Detect which cell encompasses the target text, then output its [X, Y] center coordinate. 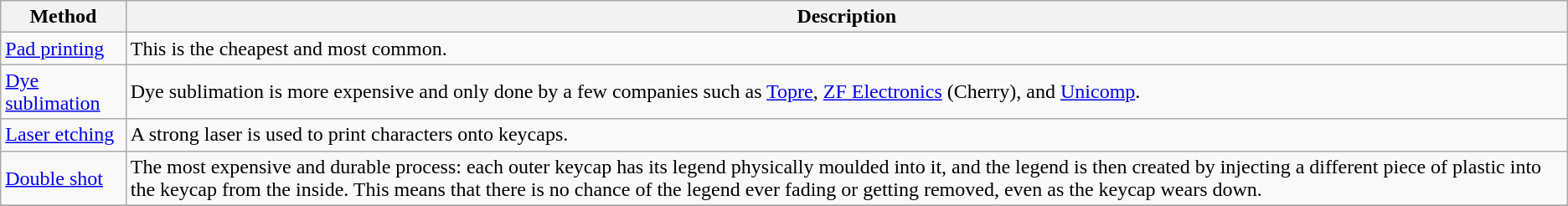
Pad printing [64, 49]
Double shot [64, 178]
Dye sublimation [64, 92]
Method [64, 17]
This is the cheapest and most common. [846, 49]
Laser etching [64, 135]
Dye sublimation is more expensive and only done by a few companies such as Topre, ZF Electronics (Cherry), and Unicomp. [846, 92]
A strong laser is used to print characters onto keycaps. [846, 135]
Description [846, 17]
